Pinpoint the cell where the given text exists, returning its [X, Y] midpoint coordinate. 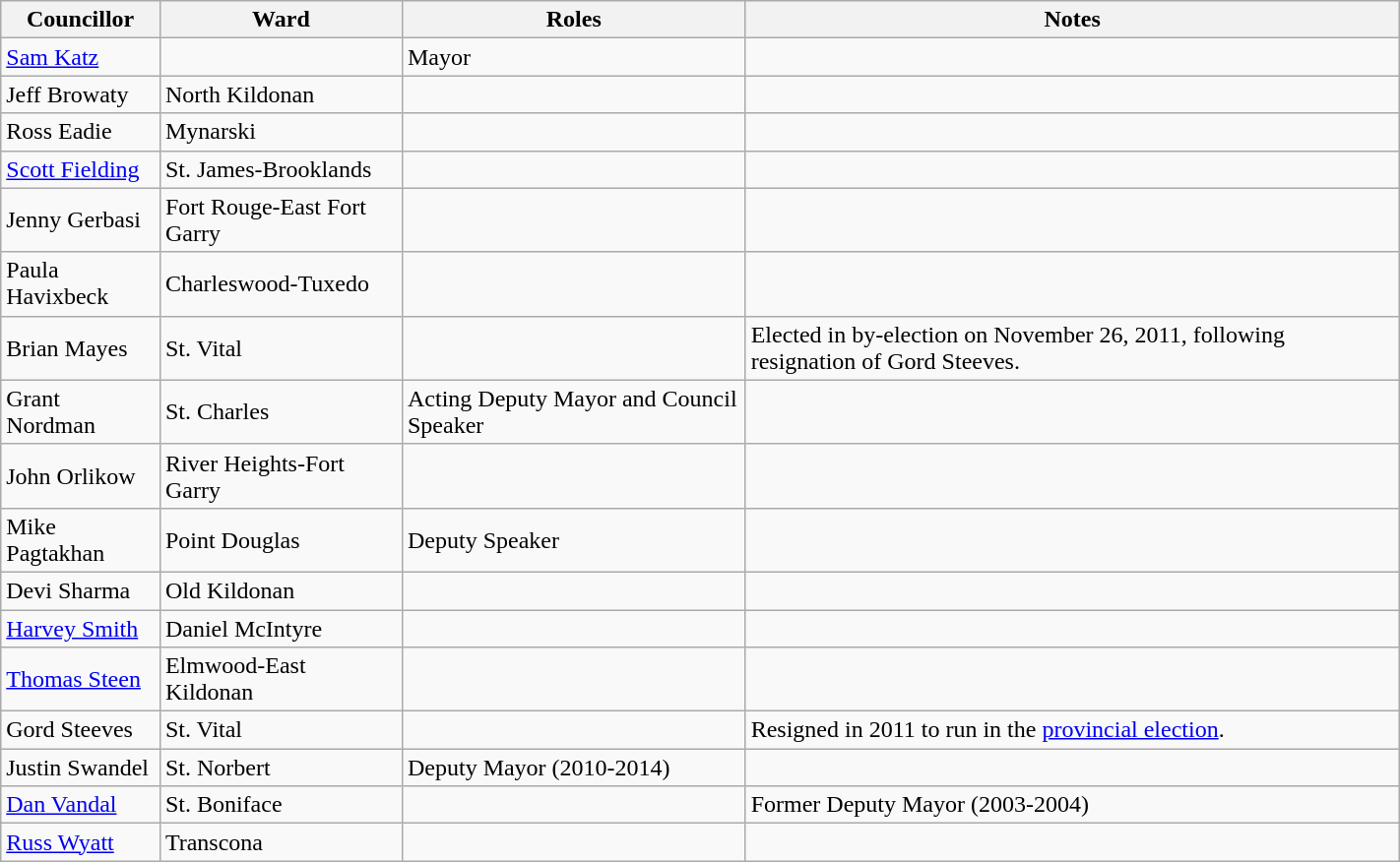
Point Douglas [281, 539]
Acting Deputy Mayor and Council Speaker [573, 411]
Grant Nordman [81, 411]
Deputy Mayor (2010-2014) [573, 768]
Transcona [281, 842]
Deputy Speaker [573, 539]
Justin Swandel [81, 768]
Thomas Steen [81, 679]
Jenny Gerbasi [81, 220]
Ross Eadie [81, 132]
Charleswood-Tuxedo [281, 283]
Daniel McIntyre [281, 629]
Mike Pagtakhan [81, 539]
Mynarski [281, 132]
Fort Rouge-East Fort Garry [281, 220]
Old Kildonan [281, 590]
St. Boniface [281, 805]
Roles [573, 20]
North Kildonan [281, 94]
Harvey Smith [81, 629]
Former Deputy Mayor (2003-2004) [1072, 805]
Scott Fielding [81, 169]
Elected in by-election on November 26, 2011, following resignation of Gord Steeves. [1072, 348]
Gord Steeves [81, 730]
Councillor [81, 20]
River Heights-Fort Garry [281, 476]
Russ Wyatt [81, 842]
Mayor [573, 57]
Elmwood-East Kildonan [281, 679]
Jeff Browaty [81, 94]
St. James-Brooklands [281, 169]
Notes [1072, 20]
Sam Katz [81, 57]
Devi Sharma [81, 590]
Ward [281, 20]
John Orlikow [81, 476]
St. Charles [281, 411]
Resigned in 2011 to run in the provincial election. [1072, 730]
St. Norbert [281, 768]
Brian Mayes [81, 348]
Paula Havixbeck [81, 283]
Dan Vandal [81, 805]
